Search for the cell housing the specified text and yield its [x, y] center coordinate. 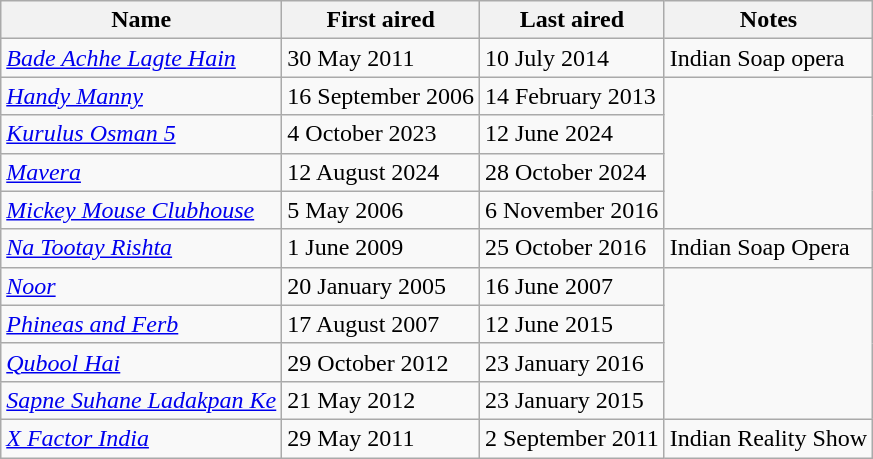
29 May 2011 [381, 438]
Na Tootay Rishta [142, 248]
12 August 2024 [381, 172]
Noor [142, 286]
Last aired [572, 20]
28 October 2024 [572, 172]
Kurulus Osman 5 [142, 134]
4 October 2023 [381, 134]
Handy Manny [142, 96]
16 June 2007 [572, 286]
First aired [381, 20]
6 November 2016 [572, 210]
Mickey Mouse Clubhouse [142, 210]
Indian Reality Show [768, 438]
1 June 2009 [381, 248]
Qubool Hai [142, 362]
23 January 2016 [572, 362]
2 September 2011 [572, 438]
Indian Soap opera [768, 58]
X Factor India [142, 438]
Sapne Suhane Ladakpan Ke [142, 400]
12 June 2015 [572, 324]
16 September 2006 [381, 96]
Notes [768, 20]
25 October 2016 [572, 248]
17 August 2007 [381, 324]
Bade Achhe Lagte Hain [142, 58]
30 May 2011 [381, 58]
23 January 2015 [572, 400]
12 June 2024 [572, 134]
Mavera [142, 172]
5 May 2006 [381, 210]
Phineas and Ferb [142, 324]
10 July 2014 [572, 58]
21 May 2012 [381, 400]
Name [142, 20]
29 October 2012 [381, 362]
14 February 2013 [572, 96]
Indian Soap Opera [768, 248]
20 January 2005 [381, 286]
